Detect which cell encompasses the target text, then output its (x, y) center coordinate. 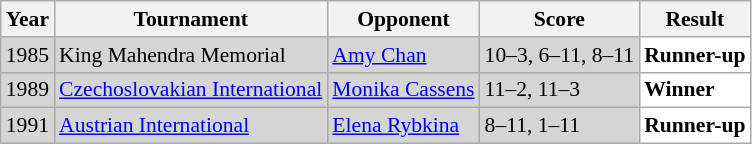
Result (694, 19)
Score (560, 19)
11–2, 11–3 (560, 90)
Year (28, 19)
Tournament (190, 19)
King Mahendra Memorial (190, 55)
8–11, 1–11 (560, 126)
10–3, 6–11, 8–11 (560, 55)
Austrian International (190, 126)
1985 (28, 55)
Winner (694, 90)
Amy Chan (403, 55)
1991 (28, 126)
Opponent (403, 19)
Monika Cassens (403, 90)
Czechoslovakian International (190, 90)
Elena Rybkina (403, 126)
1989 (28, 90)
